Extract the (x, y) coordinate from the center of the cell holding the provided text.  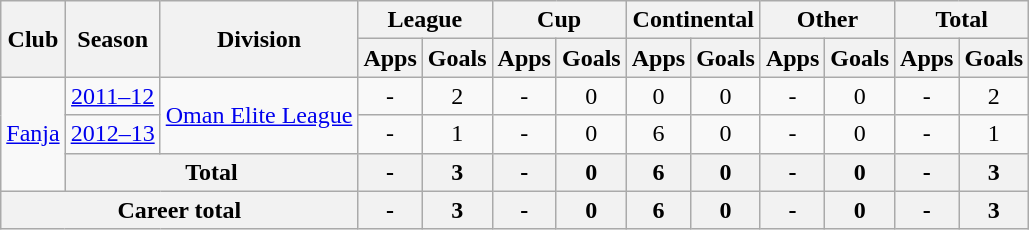
Division (259, 39)
Career total (180, 210)
Continental (693, 20)
Club (33, 39)
Other (827, 20)
Fanja (33, 134)
Cup (559, 20)
League (425, 20)
2012–13 (112, 134)
Oman Elite League (259, 115)
Season (112, 39)
2011–12 (112, 96)
